Locate the cell with the specified text and output its [X, Y] center coordinate. 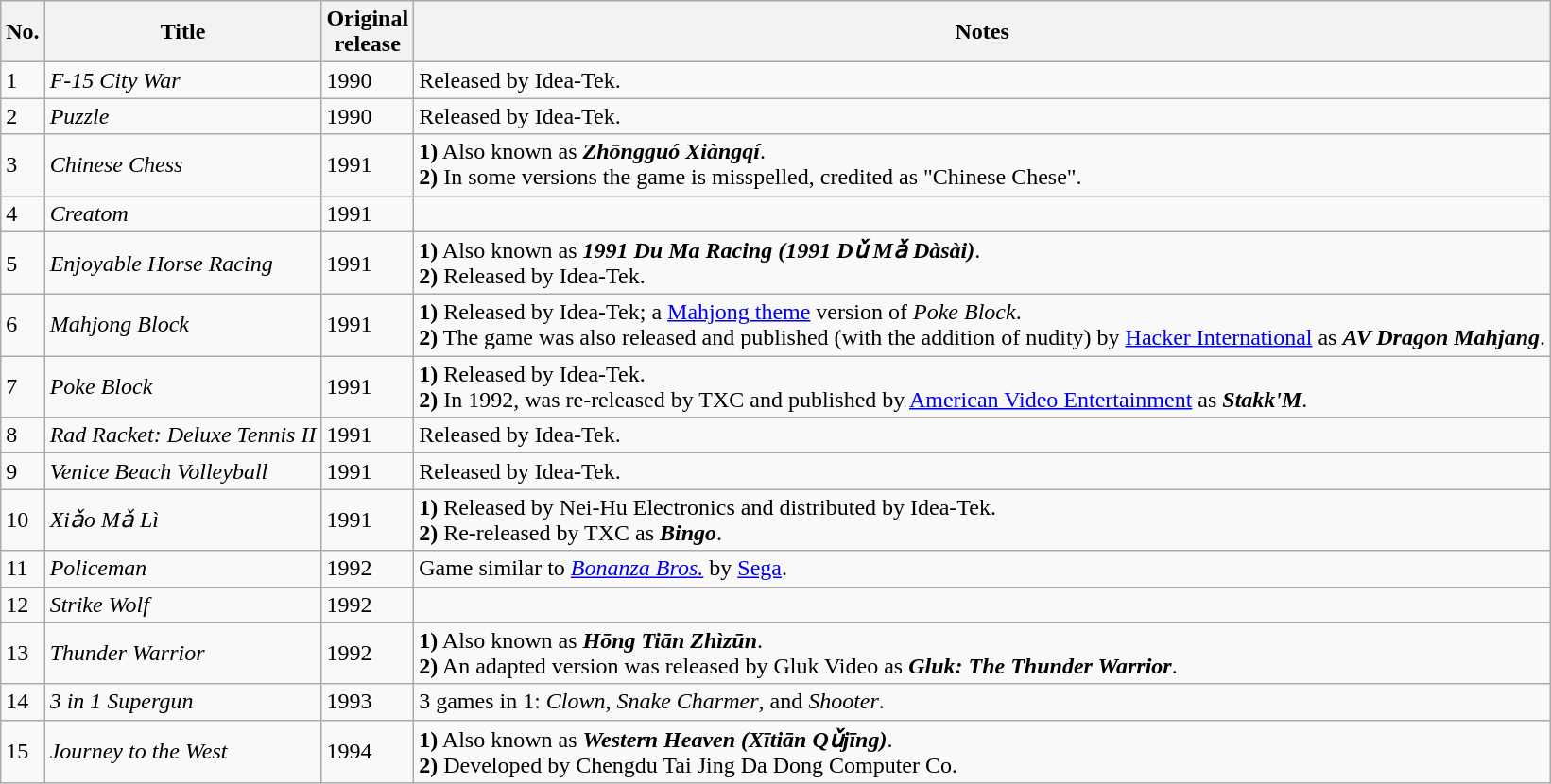
Policeman [183, 569]
2 [23, 116]
9 [23, 471]
8 [23, 435]
11 [23, 569]
Creatom [183, 213]
5 [23, 263]
1) Also known as Western Heaven (Xītiān Qǔjīng).2) Developed by Chengdu Tai Jing Da Dong Computer Co. [983, 752]
Game similar to Bonanza Bros. by Sega. [983, 569]
7 [23, 387]
Title [183, 32]
Puzzle [183, 116]
Mahjong Block [183, 325]
Strike Wolf [183, 605]
1) Released by Nei-Hu Electronics and distributed by Idea-Tek.2) Re-released by TXC as Bingo. [983, 520]
1) Also known as Hōng Tiān Zhìzūn.2) An adapted version was released by Gluk Video as Gluk: The Thunder Warrior. [983, 654]
3 games in 1: Clown, Snake Charmer, and Shooter. [983, 702]
Enjoyable Horse Racing [183, 263]
14 [23, 702]
1) Released by Idea-Tek.2) In 1992, was re-released by TXC and published by American Video Entertainment as Stakk'M. [983, 387]
Notes [983, 32]
12 [23, 605]
15 [23, 752]
No. [23, 32]
6 [23, 325]
1 [23, 80]
1) Also known as Zhōngguó Xiàngqí.2) In some versions the game is misspelled, credited as "Chinese Chese". [983, 164]
13 [23, 654]
Rad Racket: Deluxe Tennis II [183, 435]
1993 [368, 702]
1994 [368, 752]
Xiǎo Mǎ Lì [183, 520]
4 [23, 213]
Thunder Warrior [183, 654]
Journey to the West [183, 752]
Originalrelease [368, 32]
10 [23, 520]
Poke Block [183, 387]
Venice Beach Volleyball [183, 471]
3 in 1 Supergun [183, 702]
Chinese Chess [183, 164]
3 [23, 164]
F-15 City War [183, 80]
1) Also known as 1991 Du Ma Racing (1991 Dǔ Mǎ Dàsài).2) Released by Idea-Tek. [983, 263]
